Capture the cell that displays the provided text and extract its (x, y) central coordinate. 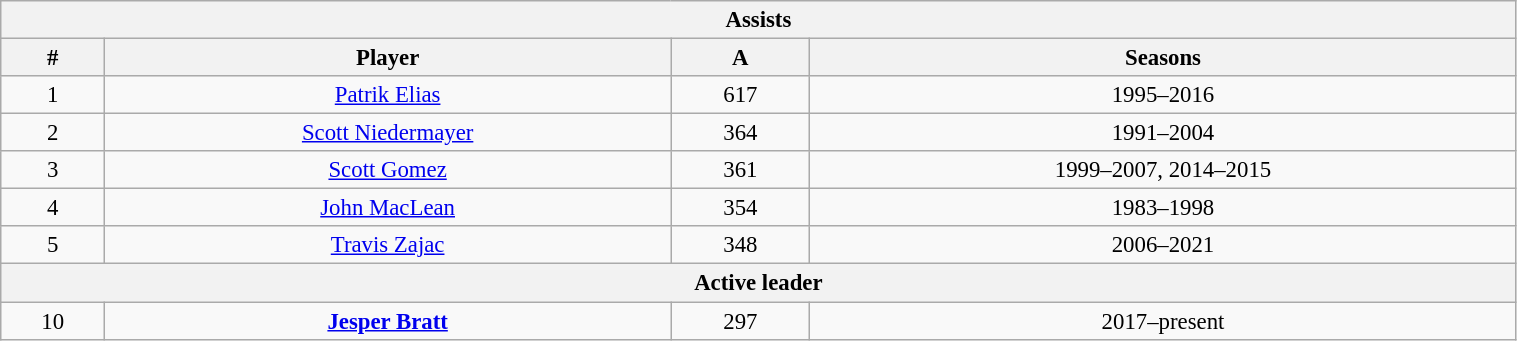
1995–2016 (1163, 95)
361 (740, 170)
John MacLean (388, 208)
364 (740, 133)
Jesper Bratt (388, 321)
4 (53, 208)
2006–2021 (1163, 245)
3 (53, 170)
1999–2007, 2014–2015 (1163, 170)
Active leader (758, 283)
Player (388, 58)
# (53, 58)
354 (740, 208)
617 (740, 95)
2017–present (1163, 321)
1991–2004 (1163, 133)
1 (53, 95)
348 (740, 245)
Scott Gomez (388, 170)
Patrik Elias (388, 95)
1983–1998 (1163, 208)
Travis Zajac (388, 245)
Assists (758, 20)
10 (53, 321)
2 (53, 133)
Seasons (1163, 58)
Scott Niedermayer (388, 133)
A (740, 58)
297 (740, 321)
5 (53, 245)
